Locate the cell with the specified text and output its (X, Y) center coordinate. 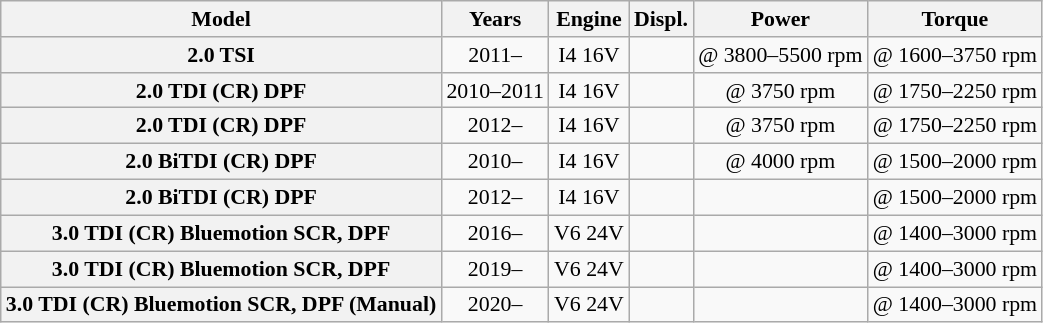
Model (222, 18)
2010– (495, 161)
Displ. (661, 18)
3.0 TDI (CR) Bluemotion SCR, DPF (Manual) (222, 304)
Torque (956, 18)
@ 4000 rpm (780, 161)
2016– (495, 233)
Years (495, 18)
2010–2011 (495, 90)
Power (780, 18)
2011– (495, 54)
2.0 TSI (222, 54)
2020– (495, 304)
@ 1600–3750 rpm (956, 54)
Engine (589, 18)
2019– (495, 268)
@ 3800–5500 rpm (780, 54)
